Detect which cell encompasses the target text, then output its (X, Y) center coordinate. 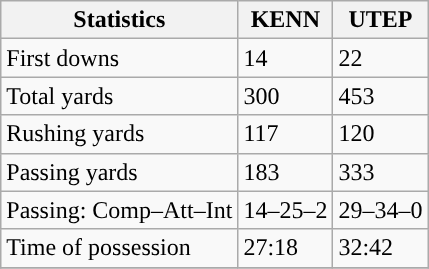
UTEP (380, 20)
Rushing yards (120, 134)
Total yards (120, 96)
333 (380, 172)
22 (380, 58)
KENN (286, 20)
300 (286, 96)
183 (286, 172)
Passing yards (120, 172)
Statistics (120, 20)
Passing: Comp–Att–Int (120, 210)
27:18 (286, 248)
29–34–0 (380, 210)
Time of possession (120, 248)
120 (380, 134)
453 (380, 96)
14–25–2 (286, 210)
First downs (120, 58)
14 (286, 58)
32:42 (380, 248)
117 (286, 134)
